Return the (X, Y) coordinate for the center point of the cell that contains the specified text.  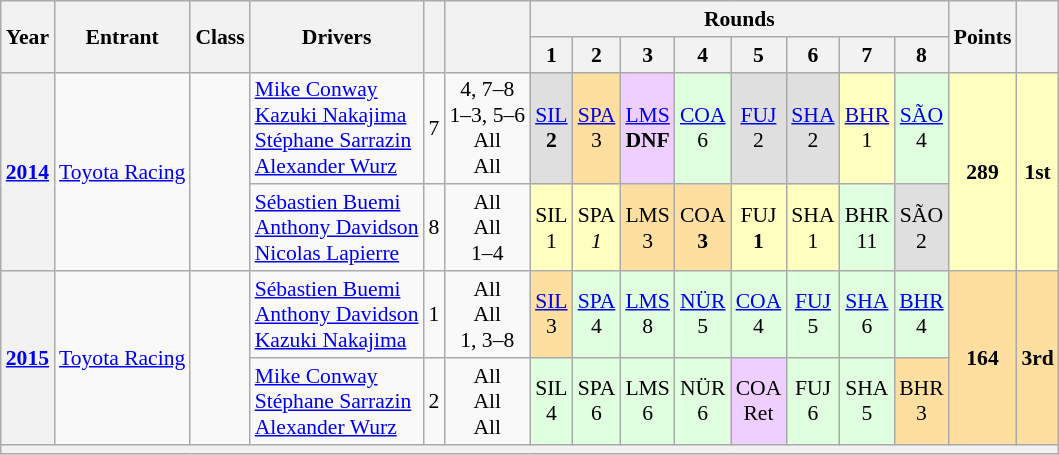
SÃO2 (922, 228)
COA4 (759, 314)
164 (983, 358)
Rounds (740, 19)
289 (983, 172)
2015 (28, 358)
LMS3 (648, 228)
FUJ5 (812, 314)
SPA 3 (597, 128)
SPA1 (597, 228)
SHA5 (868, 402)
Mike Conway Stéphane Sarrazin Alexander Wurz (337, 402)
SHA2 (812, 128)
3rd (1038, 358)
FUJ1 (759, 228)
COA3 (703, 228)
NÜR6 (703, 402)
4 (703, 55)
Entrant (122, 36)
3 (648, 55)
SHA6 (868, 314)
BHR4 (922, 314)
Points (983, 36)
FUJ6 (812, 402)
Mike Conway Kazuki Nakajima Stéphane Sarrazin Alexander Wurz (337, 128)
SIL4 (552, 402)
BHR1 (868, 128)
SIL3 (552, 314)
BHR11 (868, 228)
COA6 (703, 128)
5 (759, 55)
SPA6 (597, 402)
6 (812, 55)
SPA4 (597, 314)
AllAll1–4 (487, 228)
COARet (759, 402)
SIL2 (552, 128)
1st (1038, 172)
FUJ2 (759, 128)
LMS6 (648, 402)
SÃO4 (922, 128)
BHR3 (922, 402)
LMS8 (648, 314)
AllAll1, 3–8 (487, 314)
4, 7–81–3, 5–6AllAll (487, 128)
SIL1 (552, 228)
Sébastien Buemi Anthony Davidson Nicolas Lapierre (337, 228)
Drivers (337, 36)
NÜR5 (703, 314)
SHA1 (812, 228)
LMSDNF (648, 128)
Year (28, 36)
2014 (28, 172)
AllAllAll (487, 402)
Sébastien Buemi Anthony Davidson Kazuki Nakajima (337, 314)
Class (220, 36)
